Return [x, y] of the center of cell containing provided text 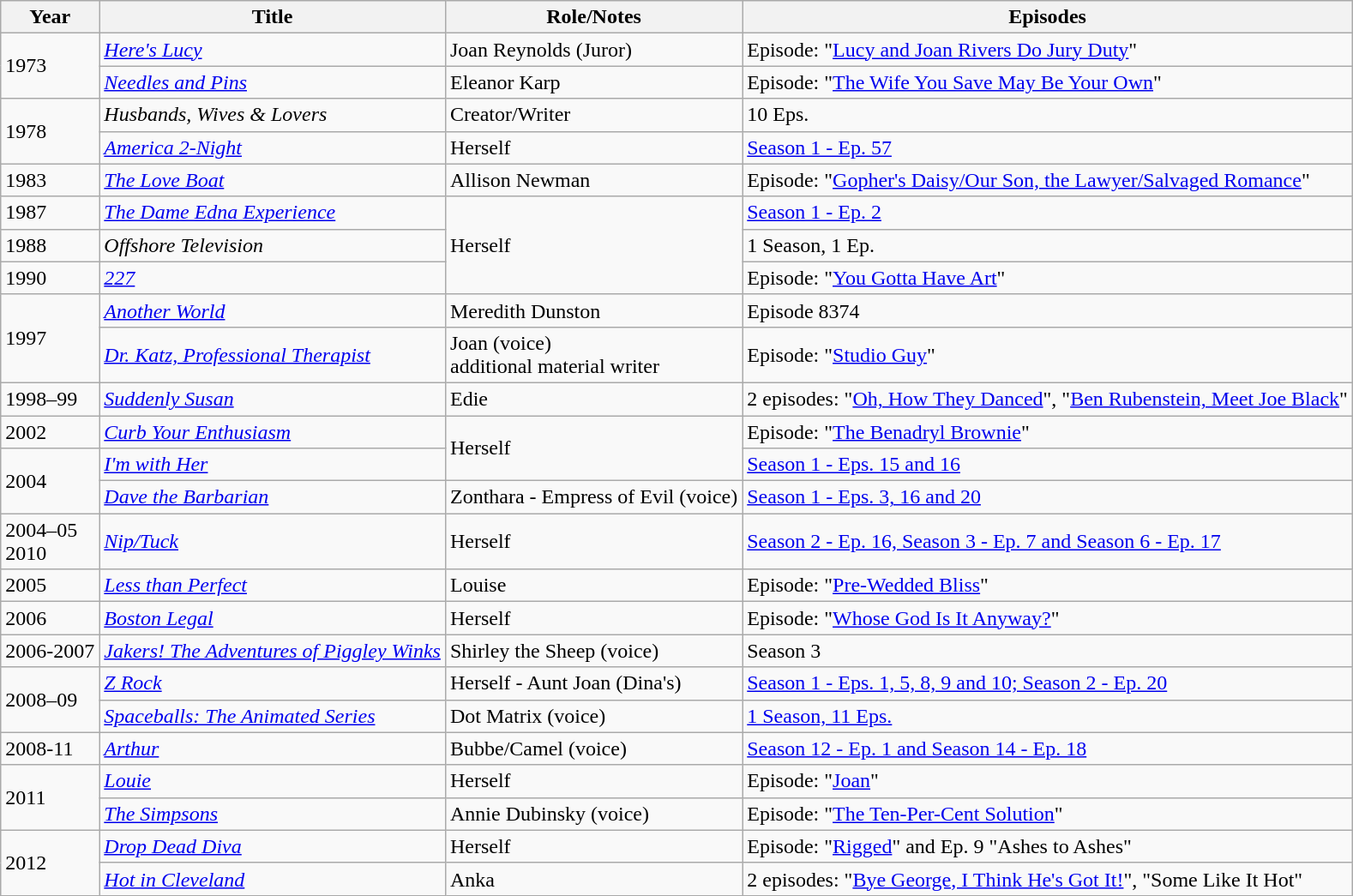
Joan (voice) additional material writer [593, 355]
Herself - Aunt Joan (Dina's) [593, 683]
Edie [593, 399]
Allison Newman [593, 180]
Louie [273, 781]
Arthur [273, 749]
Another World [273, 310]
2008-11 [50, 749]
Dot Matrix (voice) [593, 716]
Role/Notes [593, 17]
Annie Dubinsky (voice) [593, 814]
Season 1 - Eps. 1, 5, 8, 9 and 10; Season 2 - Ep. 20 [1048, 683]
Offshore Television [273, 245]
Jakers! The Adventures of Piggley Winks [273, 651]
1973 [50, 66]
227 [273, 278]
Episode: "Whose God Is It Anyway?" [1048, 618]
2011 [50, 797]
Season 1 - Eps. 15 and 16 [1048, 465]
Spaceballs: The Animated Series [273, 716]
Shirley the Sheep (voice) [593, 651]
Anka [593, 879]
The Simpsons [273, 814]
Here's Lucy [273, 50]
Creator/Writer [593, 115]
2 episodes: "Bye George, I Think He's Got It!", "Some Like It Hot" [1048, 879]
2008–09 [50, 700]
1 Season, 11 Eps. [1048, 716]
Less than Perfect [273, 586]
1978 [50, 131]
Year [50, 17]
Season 1 - Eps. 3, 16 and 20 [1048, 497]
Season 3 [1048, 651]
Joan Reynolds (Juror) [593, 50]
Dr. Katz, Professional Therapist [273, 355]
Husbands, Wives & Lovers [273, 115]
America 2-Night [273, 147]
2006 [50, 618]
Louise [593, 586]
Episode: "Joan" [1048, 781]
Suddenly Susan [273, 399]
Episodes [1048, 17]
2 episodes: "Oh, How They Danced", "Ben Rubenstein, Meet Joe Black" [1048, 399]
2006-2007 [50, 651]
The Dame Edna Experience [273, 213]
2004 [50, 481]
Episode: "The Wife You Save May Be Your Own" [1048, 82]
2012 [50, 863]
Episode: "Pre-Wedded Bliss" [1048, 586]
Episode: "Rigged" and Ep. 9 "Ashes to Ashes" [1048, 846]
Episode: "Gopher's Daisy/Our Son, the Lawyer/Salvaged Romance" [1048, 180]
2002 [50, 431]
1 Season, 1 Ep. [1048, 245]
Bubbe/Camel (voice) [593, 749]
Season 1 - Ep. 57 [1048, 147]
The Love Boat [273, 180]
Episode: "The Benadryl Brownie" [1048, 431]
Episode: "Lucy and Joan Rivers Do Jury Duty" [1048, 50]
1983 [50, 180]
2005 [50, 586]
10 Eps. [1048, 115]
Curb Your Enthusiasm [273, 431]
Episode: "Studio Guy" [1048, 355]
Season 2 - Ep. 16, Season 3 - Ep. 7 and Season 6 - Ep. 17 [1048, 542]
Needles and Pins [273, 82]
1998–99 [50, 399]
1987 [50, 213]
Episode: "The Ten-Per-Cent Solution" [1048, 814]
1988 [50, 245]
Drop Dead Diva [273, 846]
Season 12 - Ep. 1 and Season 14 - Ep. 18 [1048, 749]
Meredith Dunston [593, 310]
Zonthara - Empress of Evil (voice) [593, 497]
1990 [50, 278]
1997 [50, 338]
2004–05 2010 [50, 542]
Nip/Tuck [273, 542]
I'm with Her [273, 465]
Boston Legal [273, 618]
Title [273, 17]
Episode 8374 [1048, 310]
Episode: "You Gotta Have Art" [1048, 278]
Z Rock [273, 683]
Season 1 - Ep. 2 [1048, 213]
Hot in Cleveland [273, 879]
Dave the Barbarian [273, 497]
Eleanor Karp [593, 82]
